Identify which cell holds the provided text, then report its [X, Y] central coordinate. 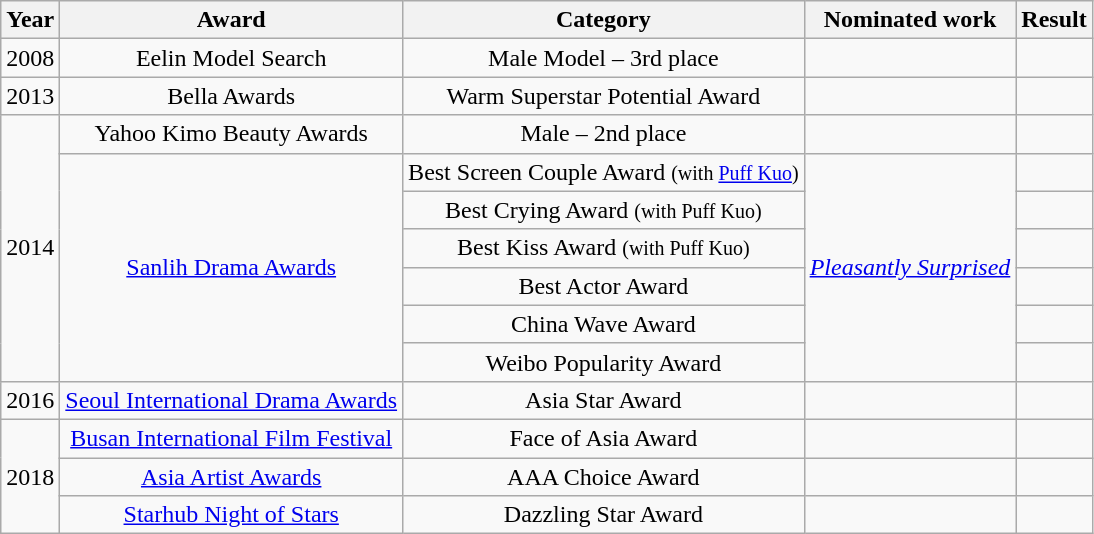
AAA Choice Award [604, 477]
Year [30, 20]
Male Model – 3rd place [604, 58]
Category [604, 20]
2018 [30, 476]
Weibo Popularity Award [604, 362]
2014 [30, 248]
2016 [30, 400]
Face of Asia Award [604, 438]
Bella Awards [232, 96]
China Wave Award [604, 324]
Nominated work [910, 20]
Pleasantly Surprised [910, 267]
Best Screen Couple Award (with Puff Kuo) [604, 172]
Eelin Model Search [232, 58]
Award [232, 20]
Best Actor Award [604, 286]
Busan International Film Festival [232, 438]
Male – 2nd place [604, 134]
Asia Artist Awards [232, 477]
Warm Superstar Potential Award [604, 96]
Best Crying Award (with Puff Kuo) [604, 210]
Seoul International Drama Awards [232, 400]
Asia Star Award [604, 400]
Starhub Night of Stars [232, 515]
Dazzling Star Award [604, 515]
Best Kiss Award (with Puff Kuo) [604, 248]
Result [1054, 20]
Sanlih Drama Awards [232, 267]
2013 [30, 96]
2008 [30, 58]
Yahoo Kimo Beauty Awards [232, 134]
